Return the [x, y] coordinate for the center point of the cell that contains the specified text.  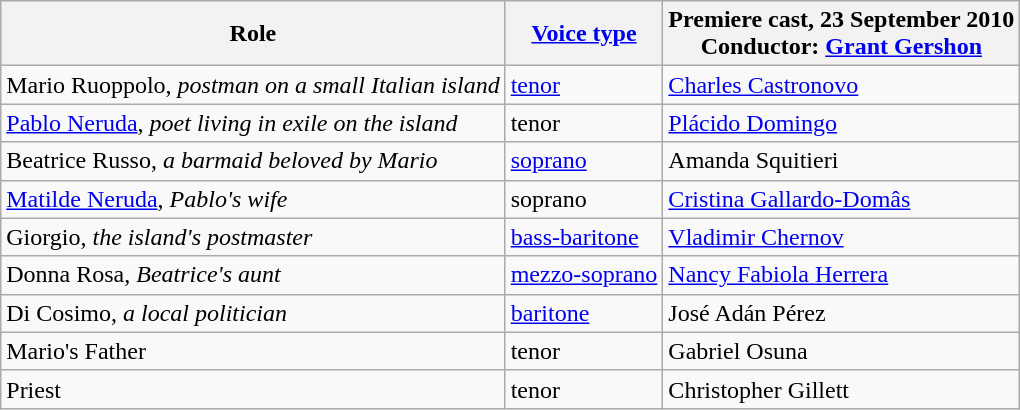
Charles Castronovo [842, 85]
Role [253, 34]
Matilde Neruda, Pablo's wife [253, 199]
Gabriel Osuna [842, 351]
Vladimir Chernov [842, 237]
Beatrice Russo, a barmaid beloved by Mario [253, 161]
Donna Rosa, Beatrice's aunt [253, 275]
Mario Ruoppolo, postman on a small Italian island [253, 85]
Cristina Gallardo-Domâs [842, 199]
Di Cosimo, a local politician [253, 313]
Nancy Fabiola Herrera [842, 275]
Premiere cast, 23 September 2010Conductor: Grant Gershon [842, 34]
Pablo Neruda, poet living in exile on the island [253, 123]
Christopher Gillett [842, 389]
Mario's Father [253, 351]
bass-baritone [584, 237]
Voice type [584, 34]
Priest [253, 389]
mezzo-soprano [584, 275]
Amanda Squitieri [842, 161]
baritone [584, 313]
Plácido Domingo [842, 123]
José Adán Pérez [842, 313]
Giorgio, the island's postmaster [253, 237]
